Locate the cell with the specified text and output its (x, y) center coordinate. 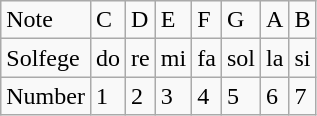
G (240, 20)
A (274, 20)
B (302, 20)
sol (240, 58)
Note (46, 20)
re (141, 58)
do (108, 58)
Solfege (46, 58)
2 (141, 96)
si (302, 58)
la (274, 58)
3 (173, 96)
E (173, 20)
1 (108, 96)
7 (302, 96)
F (207, 20)
D (141, 20)
Number (46, 96)
C (108, 20)
fa (207, 58)
mi (173, 58)
4 (207, 96)
6 (274, 96)
5 (240, 96)
